Provide the (X, Y) coordinate of the cell's center where the given text is located.  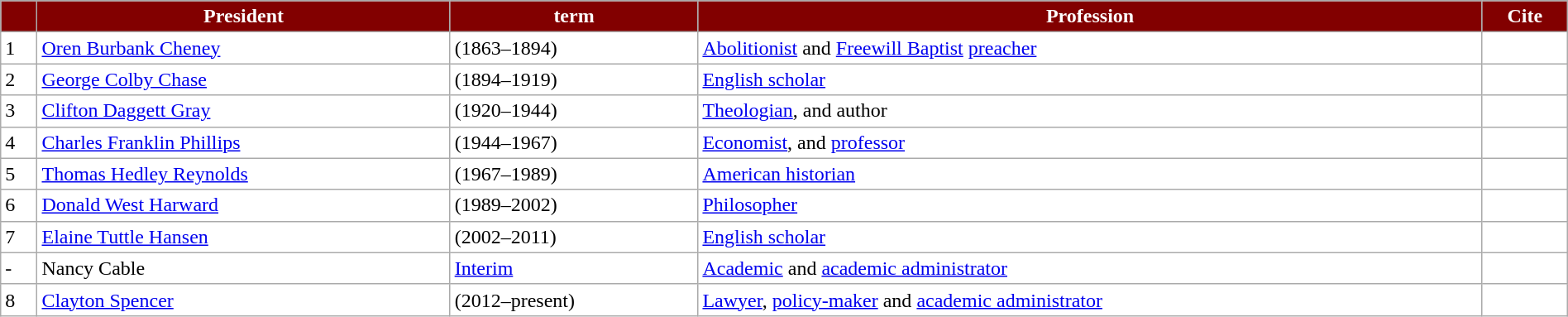
Oren Burbank Cheney (243, 48)
George Colby Chase (243, 79)
(1894–1919) (574, 79)
(2002–2011) (574, 237)
American historian (1090, 174)
term (574, 17)
(1920–1944) (574, 111)
Nancy Cable (243, 268)
Cite (1525, 17)
4 (19, 142)
(1967–1989) (574, 174)
- (19, 268)
Clifton Daggett Gray (243, 111)
Interim (574, 268)
Theologian, and author (1090, 111)
Charles Franklin Phillips (243, 142)
(1863–1894) (574, 48)
2 (19, 79)
Elaine Tuttle Hansen (243, 237)
Philosopher (1090, 205)
5 (19, 174)
Abolitionist and Freewill Baptist preacher (1090, 48)
3 (19, 111)
Economist, and professor (1090, 142)
(1989–2002) (574, 205)
7 (19, 237)
Donald West Harward (243, 205)
Thomas Hedley Reynolds (243, 174)
President (243, 17)
Academic and academic administrator (1090, 268)
(2012–present) (574, 300)
1 (19, 48)
Clayton Spencer (243, 300)
8 (19, 300)
6 (19, 205)
Profession (1090, 17)
(1944–1967) (574, 142)
Lawyer, policy-maker and academic administrator (1090, 300)
